Return the [x, y] coordinate for the center point of the cell that contains the specified text.  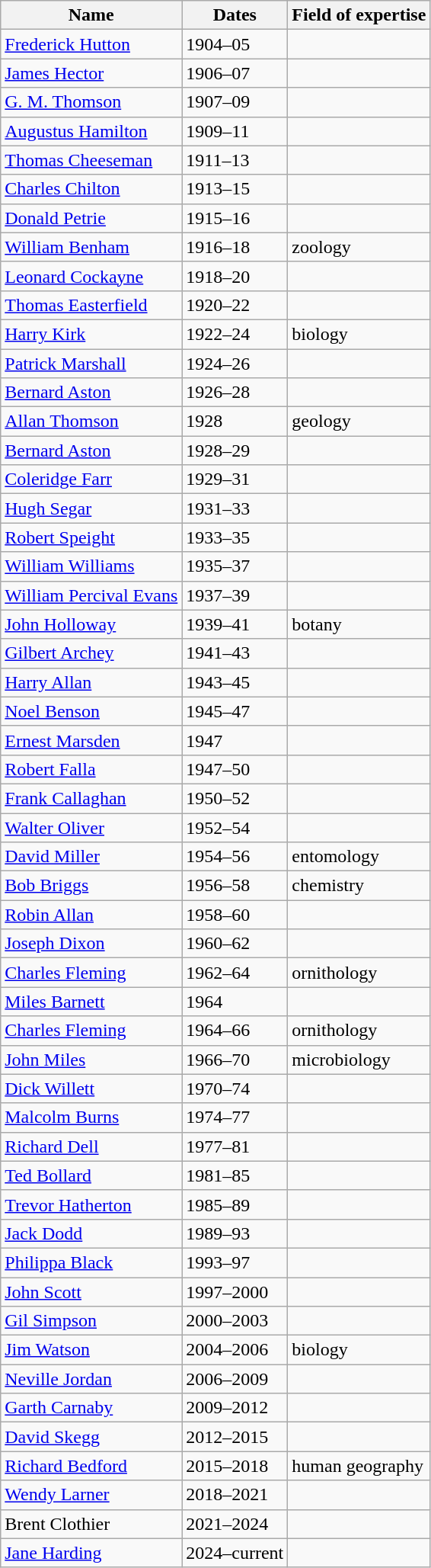
1974–77 [235, 1117]
1939–41 [235, 624]
Robert Falla [91, 769]
Thomas Easterfield [91, 305]
William Benham [91, 247]
Ernest Marsden [91, 740]
1928 [235, 422]
Jack Dodd [91, 1233]
1950–52 [235, 798]
2000–2003 [235, 1321]
1911–13 [235, 160]
1958–60 [235, 915]
zoology [359, 247]
1928–29 [235, 451]
Patrick Marshall [91, 364]
1952–54 [235, 827]
1931–33 [235, 508]
Hugh Segar [91, 508]
James Hector [91, 73]
1922–24 [235, 334]
1956–58 [235, 886]
Richard Dell [91, 1146]
1941–43 [235, 653]
1945–47 [235, 711]
Bob Briggs [91, 886]
1935–37 [235, 566]
1929–31 [235, 479]
Noel Benson [91, 711]
Jane Harding [91, 1553]
Leonard Cockayne [91, 276]
1954–56 [235, 857]
1913–15 [235, 189]
William Williams [91, 566]
Allan Thomson [91, 422]
1964–66 [235, 1031]
Ted Bollard [91, 1175]
1916–18 [235, 247]
1981–85 [235, 1175]
John Holloway [91, 624]
1966–70 [235, 1060]
botany [359, 624]
1933–35 [235, 537]
1904–05 [235, 44]
1924–26 [235, 364]
2004–2006 [235, 1350]
1937–39 [235, 595]
David Skegg [91, 1437]
2024–current [235, 1553]
Harry Kirk [91, 334]
Malcolm Burns [91, 1117]
1960–62 [235, 944]
Field of expertise [359, 15]
Philippa Black [91, 1262]
William Percival Evans [91, 595]
Neville Jordan [91, 1379]
Wendy Larner [91, 1495]
1970–74 [235, 1089]
Coleridge Farr [91, 479]
Charles Chilton [91, 189]
Joseph Dixon [91, 944]
1962–64 [235, 973]
2021–2024 [235, 1524]
1993–97 [235, 1262]
1947 [235, 740]
1909–11 [235, 131]
2006–2009 [235, 1379]
1943–45 [235, 682]
Dick Willett [91, 1089]
1989–93 [235, 1233]
G. M. Thomson [91, 102]
1915–16 [235, 218]
Robin Allan [91, 915]
Harry Allan [91, 682]
Dates [235, 15]
microbiology [359, 1060]
John Miles [91, 1060]
Frank Callaghan [91, 798]
Frederick Hutton [91, 44]
Name [91, 15]
1997–2000 [235, 1292]
Augustus Hamilton [91, 131]
Thomas Cheeseman [91, 160]
2015–2018 [235, 1466]
Gil Simpson [91, 1321]
John Scott [91, 1292]
1977–81 [235, 1146]
Donald Petrie [91, 218]
1985–89 [235, 1204]
Garth Carnaby [91, 1408]
1947–50 [235, 769]
human geography [359, 1466]
Jim Watson [91, 1350]
Brent Clothier [91, 1524]
Walter Oliver [91, 827]
David Miller [91, 857]
Richard Bedford [91, 1466]
Trevor Hatherton [91, 1204]
1926–28 [235, 393]
1906–07 [235, 73]
geology [359, 422]
Robert Speight [91, 537]
Gilbert Archey [91, 653]
Miles Barnett [91, 1002]
entomology [359, 857]
chemistry [359, 886]
2018–2021 [235, 1495]
1920–22 [235, 305]
1918–20 [235, 276]
1964 [235, 1002]
2009–2012 [235, 1408]
1907–09 [235, 102]
2012–2015 [235, 1437]
